From the cell containing the given text, extract its center point as (x, y) coordinate. 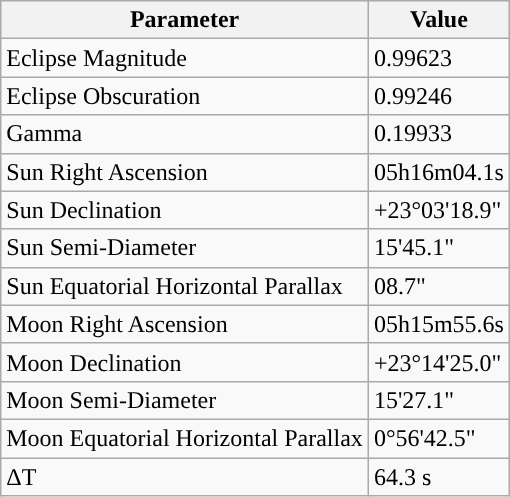
64.3 s (438, 477)
Value (438, 20)
Moon Right Ascension (185, 324)
+23°03'18.9" (438, 210)
Parameter (185, 20)
Moon Semi-Diameter (185, 400)
Moon Declination (185, 362)
0.19933 (438, 134)
08.7" (438, 286)
Sun Declination (185, 210)
0.99246 (438, 96)
ΔT (185, 477)
05h15m55.6s (438, 324)
05h16m04.1s (438, 172)
15'45.1" (438, 248)
Eclipse Obscuration (185, 96)
Gamma (185, 134)
Moon Equatorial Horizontal Parallax (185, 438)
Eclipse Magnitude (185, 58)
0°56'42.5" (438, 438)
15'27.1" (438, 400)
+23°14'25.0" (438, 362)
Sun Equatorial Horizontal Parallax (185, 286)
Sun Semi-Diameter (185, 248)
0.99623 (438, 58)
Sun Right Ascension (185, 172)
